Return [x, y] of the center of cell containing provided text 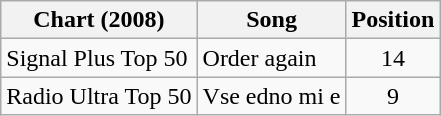
Order again [272, 58]
9 [393, 96]
Signal Plus Top 50 [99, 58]
Position [393, 20]
14 [393, 58]
Song [272, 20]
Vse edno mi e [272, 96]
Radio Ultra Top 50 [99, 96]
Chart (2008) [99, 20]
